Output the (X, Y) coordinate of the center of the cell containing the given text.  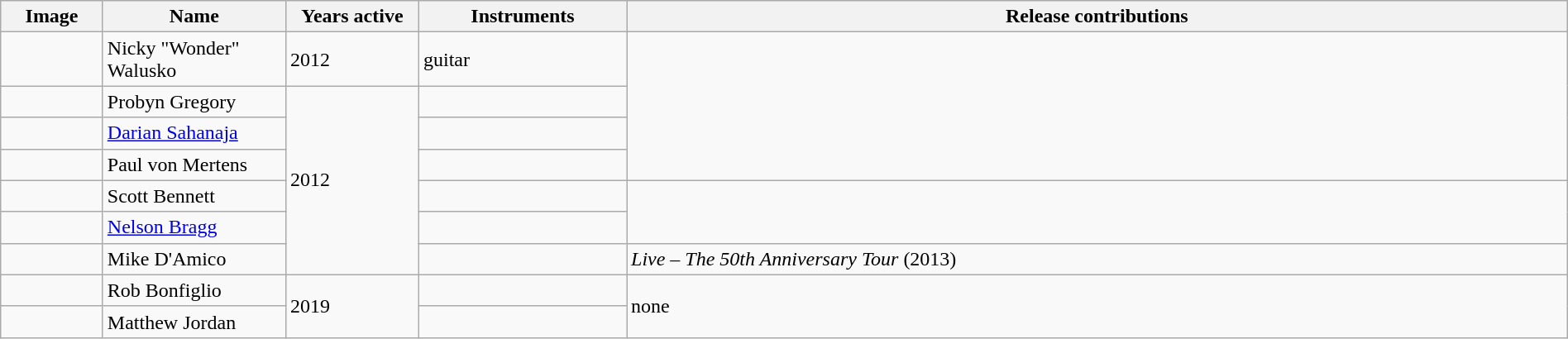
Live – The 50th Anniversary Tour (2013) (1097, 259)
Years active (352, 17)
guitar (523, 60)
Nicky "Wonder" Walusko (194, 60)
Nelson Bragg (194, 227)
Rob Bonfiglio (194, 290)
Darian Sahanaja (194, 133)
2019 (352, 306)
Probyn Gregory (194, 102)
none (1097, 306)
Mike D'Amico (194, 259)
Instruments (523, 17)
Scott Bennett (194, 196)
Matthew Jordan (194, 322)
Image (52, 17)
Release contributions (1097, 17)
Paul von Mertens (194, 165)
Name (194, 17)
